Search for the cell housing the specified text and yield its (X, Y) center coordinate. 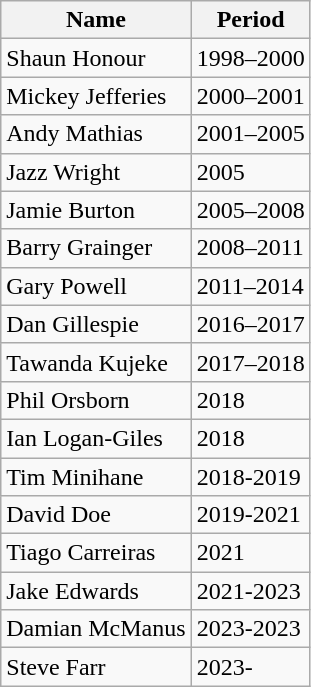
Damian McManus (96, 629)
Tiago Carreiras (96, 553)
2001–2005 (250, 134)
Ian Logan-Giles (96, 438)
2021-2023 (250, 591)
Barry Grainger (96, 248)
2018-2019 (250, 477)
Period (250, 20)
Phil Orsborn (96, 400)
2016–2017 (250, 324)
2023- (250, 667)
2017–2018 (250, 362)
2011–2014 (250, 286)
Andy Mathias (96, 134)
Jake Edwards (96, 591)
2021 (250, 553)
2005–2008 (250, 210)
Steve Farr (96, 667)
2008–2011 (250, 248)
2023-2023 (250, 629)
Dan Gillespie (96, 324)
Gary Powell (96, 286)
Shaun Honour (96, 58)
2005 (250, 172)
Jamie Burton (96, 210)
Tim Minihane (96, 477)
Mickey Jefferies (96, 96)
David Doe (96, 515)
Jazz Wright (96, 172)
1998–2000 (250, 58)
2000–2001 (250, 96)
Tawanda Kujeke (96, 362)
Name (96, 20)
2019-2021 (250, 515)
